Search for the cell housing the specified text and yield its [X, Y] center coordinate. 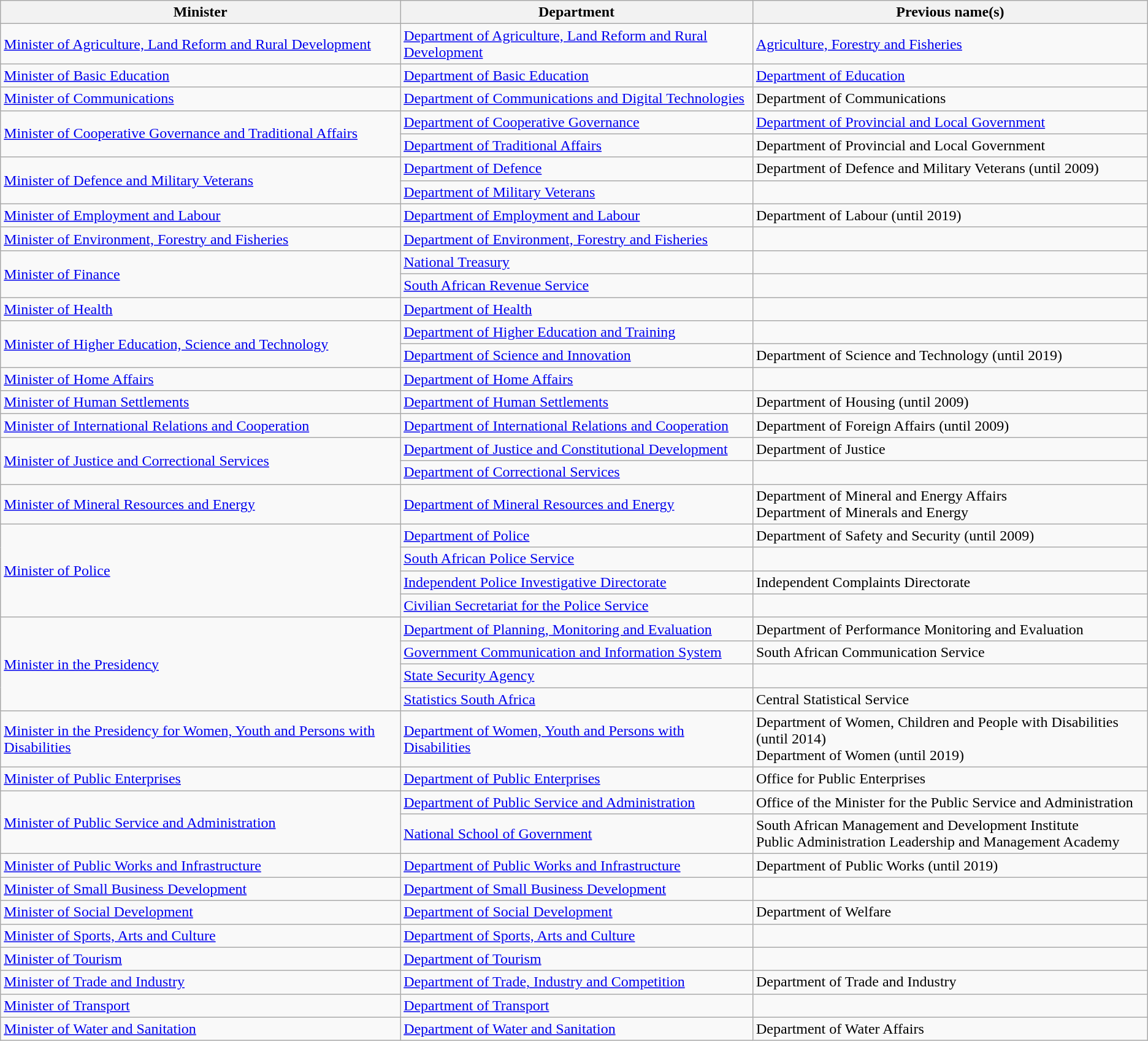
Department of Police [576, 536]
Department of Justice [950, 449]
Department of Higher Education and Training [576, 332]
Department of Agriculture, Land Reform and Rural Development [576, 44]
Department of Trade and Industry [950, 982]
Minister of Public Service and Administration [201, 822]
Minister of Water and Sanitation [201, 1029]
Government Communication and Information System [576, 652]
Minister of Small Business Development [201, 889]
Department of Foreign Affairs (until 2009) [950, 426]
Department of Traditional Affairs [576, 145]
Department of Justice and Constitutional Development [576, 449]
Department of Water Affairs [950, 1029]
Minister [201, 12]
Department of Education [950, 75]
Minister of Employment and Labour [201, 215]
Department of Welfare [950, 912]
Department of Performance Monitoring and Evaluation [950, 629]
Department of Cooperative Governance [576, 122]
Civilian Secretariat for the Police Service [576, 605]
Department of Public Service and Administration [576, 802]
Minister of Human Settlements [201, 402]
Department of Trade, Industry and Competition [576, 982]
Department of Basic Education [576, 75]
Minister of Public Enterprises [201, 779]
Minister of Defence and Military Veterans [201, 180]
Department of Planning, Monitoring and Evaluation [576, 629]
Department of Women, Children and People with Disabilities (until 2014)Department of Women (until 2019) [950, 739]
Independent Police Investigative Directorate [576, 582]
Department of Social Development [576, 912]
Minister of Basic Education [201, 75]
Department of Sports, Arts and Culture [576, 935]
Department of Tourism [576, 959]
Department of Mineral Resources and Energy [576, 504]
Minister of International Relations and Cooperation [201, 426]
Department of Mineral and Energy AffairsDepartment of Minerals and Energy [950, 504]
Department of Defence and Military Veterans (until 2009) [950, 169]
Minister in the Presidency for Women, Youth and Persons with Disabilities [201, 739]
Department of Safety and Security (until 2009) [950, 536]
Minister of Transport [201, 1005]
Minister of Communications [201, 99]
Minister of Police [201, 570]
Previous name(s) [950, 12]
Department of Science and Technology (until 2019) [950, 356]
Minister of Public Works and Infrastructure [201, 866]
Department of Women, Youth and Persons with Disabilities [576, 739]
Minister in the Presidency [201, 664]
South African Police Service [576, 559]
Department of Communications and Digital Technologies [576, 99]
Department of Housing (until 2009) [950, 402]
Department of Employment and Labour [576, 215]
Minister of Mineral Resources and Energy [201, 504]
Department of Environment, Forestry and Fisheries [576, 239]
Minister of Tourism [201, 959]
Department of Communications [950, 99]
Minister of Cooperative Governance and Traditional Affairs [201, 134]
Minister of Finance [201, 274]
Department [576, 12]
Minister of Trade and Industry [201, 982]
Minister of Environment, Forestry and Fisheries [201, 239]
South African Communication Service [950, 652]
Minister of Social Development [201, 912]
Department of Public Enterprises [576, 779]
Office of the Minister for the Public Service and Administration [950, 802]
Department of Public Works (until 2019) [950, 866]
Department of Military Veterans [576, 192]
Department of Science and Innovation [576, 356]
National Treasury [576, 262]
Independent Complaints Directorate [950, 582]
Department of Small Business Development [576, 889]
State Security Agency [576, 675]
Central Statistical Service [950, 699]
Minister of Health [201, 309]
Department of Human Settlements [576, 402]
Department of Water and Sanitation [576, 1029]
Department of Labour (until 2019) [950, 215]
South African Management and Development InstitutePublic Administration Leadership and Management Academy [950, 834]
Minister of Justice and Correctional Services [201, 461]
Department of Home Affairs [576, 379]
Office for Public Enterprises [950, 779]
Minister of Higher Education, Science and Technology [201, 344]
Minister of Sports, Arts and Culture [201, 935]
Department of Health [576, 309]
Department of International Relations and Cooperation [576, 426]
Minister of Home Affairs [201, 379]
Department of Public Works and Infrastructure [576, 866]
Department of Correctional Services [576, 472]
Statistics South Africa [576, 699]
South African Revenue Service [576, 285]
National School of Government [576, 834]
Department of Defence [576, 169]
Minister of Agriculture, Land Reform and Rural Development [201, 44]
Agriculture, Forestry and Fisheries [950, 44]
Department of Transport [576, 1005]
